Return the (x, y) coordinate for the center point of the cell that contains the specified text.  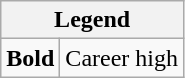
Legend (92, 20)
Bold (30, 58)
Career high (122, 58)
